Capture the cell that displays the provided text and extract its [x, y] central coordinate. 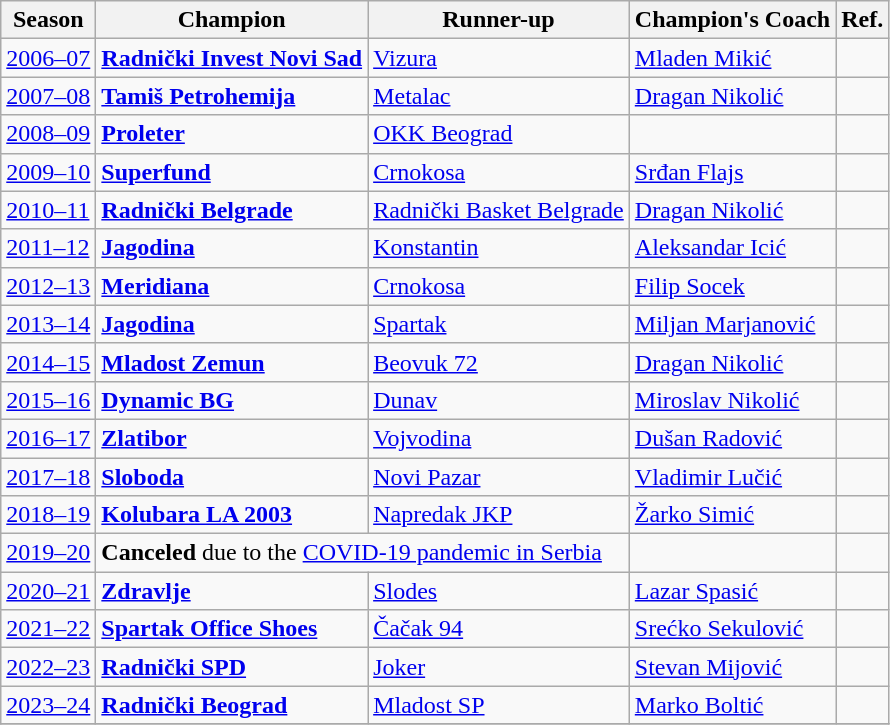
Radnički Basket Belgrade [499, 210]
Champion [232, 20]
Dynamic BG [232, 400]
Čačak 94 [499, 629]
Srđan Flajs [732, 172]
Season [48, 20]
Napredak JKP [499, 515]
Champion's Coach [732, 20]
2020–21 [48, 591]
2014–15 [48, 362]
Dušan Radović [732, 438]
Radnički Belgrade [232, 210]
2013–14 [48, 324]
Zdravlje [232, 591]
Novi Pazar [499, 477]
Vizura [499, 58]
OKK Beograd [499, 134]
2012–13 [48, 286]
Tamiš Petrohemija [232, 96]
Radnički Invest Novi Sad [232, 58]
Mladen Mikić [732, 58]
2019–20 [48, 553]
Mladost SP [499, 705]
Kolubara LA 2003 [232, 515]
Konstantin [499, 248]
2023–24 [48, 705]
Radnički Beograd [232, 705]
Radnički SPD [232, 667]
Lazar Spasić [732, 591]
Proleter [232, 134]
2022–23 [48, 667]
Vojvodina [499, 438]
2016–17 [48, 438]
Beovuk 72 [499, 362]
Canceled due to the COVID-19 pandemic in Serbia [362, 553]
Vladimir Lučić [732, 477]
2006–07 [48, 58]
Mladost Zemun [232, 362]
Spartak Office Shoes [232, 629]
2009–10 [48, 172]
Zlatibor [232, 438]
Stevan Mijović [732, 667]
2008–09 [48, 134]
Aleksandar Icić [732, 248]
Miroslav Nikolić [732, 400]
2010–11 [48, 210]
Metalac [499, 96]
Meridiana [232, 286]
Superfund [232, 172]
2015–16 [48, 400]
Joker [499, 667]
Marko Boltić [732, 705]
Srećko Sekulović [732, 629]
Spartak [499, 324]
2011–12 [48, 248]
2021–22 [48, 629]
Filip Socek [732, 286]
Miljan Marjanović [732, 324]
Ref. [862, 20]
Runner-up [499, 20]
2017–18 [48, 477]
2018–19 [48, 515]
Žarko Simić [732, 515]
Sloboda [232, 477]
Dunav [499, 400]
Slodes [499, 591]
2007–08 [48, 96]
